Scan for the cell matching the given text and deliver its [x, y] coordinate at center. 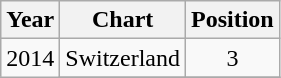
Year [30, 20]
Chart [123, 20]
Position [233, 20]
Switzerland [123, 58]
2014 [30, 58]
3 [233, 58]
